Return (X, Y) of the center of cell containing provided text 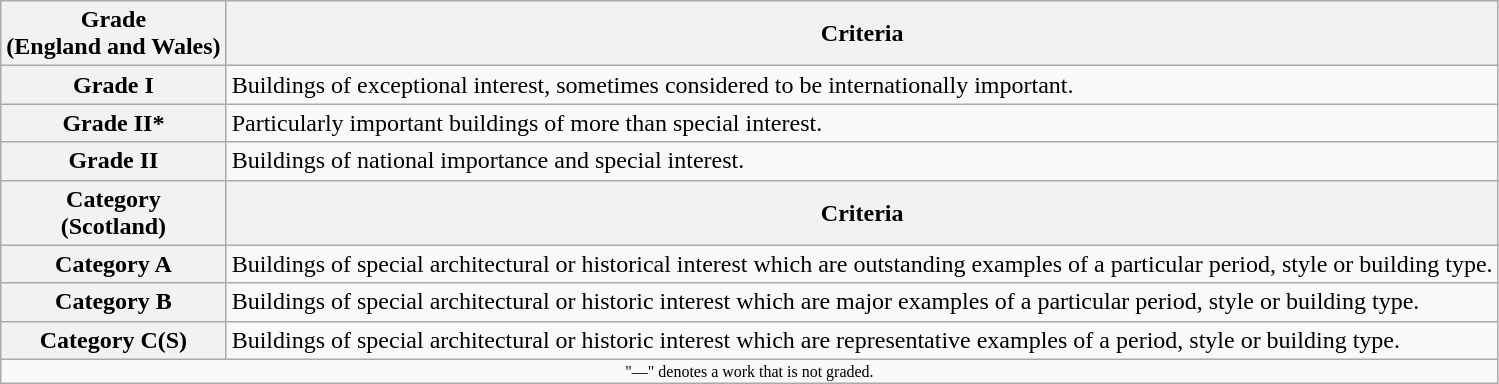
Grade(England and Wales) (114, 34)
Buildings of special architectural or historic interest which are major examples of a particular period, style or building type. (862, 302)
Buildings of exceptional interest, sometimes considered to be internationally important. (862, 85)
Grade II (114, 161)
Buildings of special architectural or historic interest which are representative examples of a period, style or building type. (862, 340)
Buildings of special architectural or historical interest which are outstanding examples of a particular period, style or building type. (862, 264)
Buildings of national importance and special interest. (862, 161)
Category A (114, 264)
Category C(S) (114, 340)
Particularly important buildings of more than special interest. (862, 123)
Grade II* (114, 123)
"—" denotes a work that is not graded. (750, 371)
Category(Scotland) (114, 212)
Category B (114, 302)
Grade I (114, 85)
